Provide the (X, Y) coordinate of the cell's center where the given text is located.  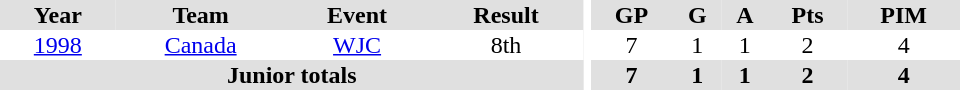
8th (506, 45)
Pts (808, 15)
GP (631, 15)
G (698, 15)
Event (358, 15)
1998 (58, 45)
Year (58, 15)
Result (506, 15)
Junior totals (292, 75)
A (745, 15)
WJC (358, 45)
Canada (201, 45)
Team (201, 15)
PIM (904, 15)
